Capture the cell that displays the provided text and extract its [X, Y] central coordinate. 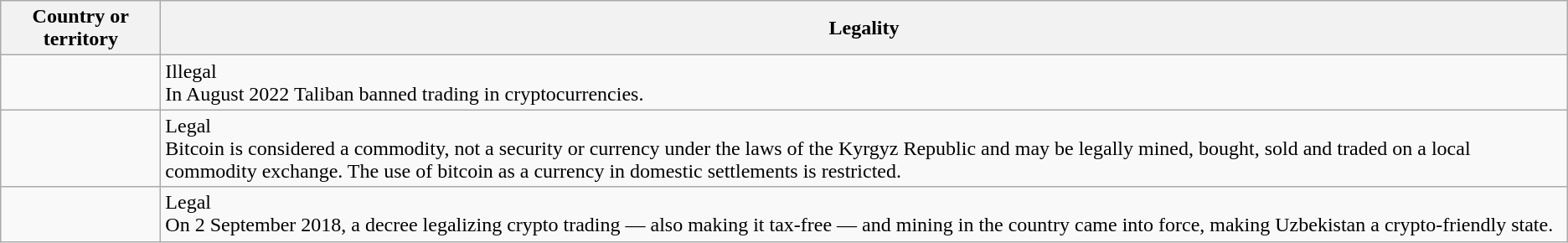
IllegalIn August 2022 Taliban banned trading in cryptocurrencies. [864, 82]
Country or territory [80, 28]
Legality [864, 28]
